From the cell containing the given text, extract its center point as (x, y) coordinate. 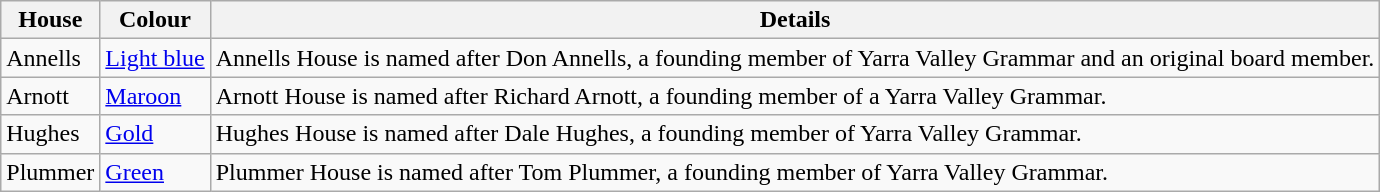
Light blue (155, 58)
Arnott House is named after Richard Arnott, a founding member of a Yarra Valley Grammar. (795, 96)
Green (155, 172)
Hughes House is named after Dale Hughes, a founding member of Yarra Valley Grammar. (795, 134)
Plummer (50, 172)
House (50, 20)
Details (795, 20)
Maroon (155, 96)
Gold (155, 134)
Colour (155, 20)
Arnott (50, 96)
Annells House is named after Don Annells, a founding member of Yarra Valley Grammar and an original board member. (795, 58)
Hughes (50, 134)
Plummer House is named after Tom Plummer, a founding member of Yarra Valley Grammar. (795, 172)
Annells (50, 58)
